Locate the cell with the specified text and output its [x, y] center coordinate. 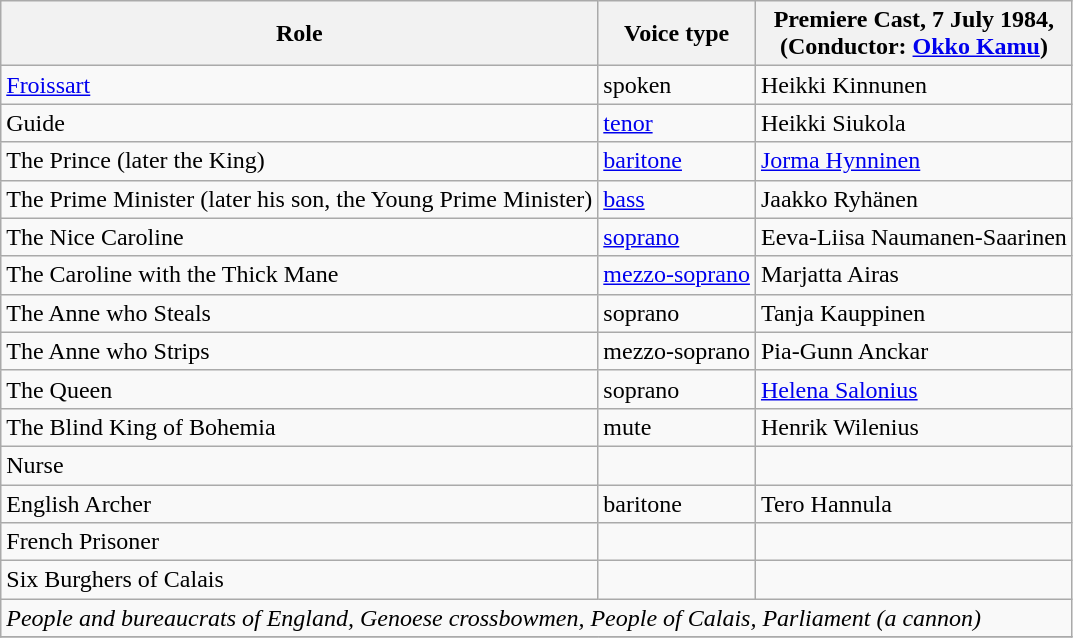
bass [677, 199]
Tanja Kauppinen [914, 313]
The Queen [300, 389]
Guide [300, 123]
Heikki Kinnunen [914, 85]
The Prince (later the King) [300, 161]
Voice type [677, 34]
The Caroline with the Thick Mane [300, 275]
Jorma Hynninen [914, 161]
mute [677, 427]
tenor [677, 123]
Tero Hannula [914, 503]
Pia-Gunn Anckar [914, 351]
Eeva-Liisa Naumanen-Saarinen [914, 237]
Role [300, 34]
Froissart [300, 85]
The Nice Caroline [300, 237]
Helena Salonius [914, 389]
Nurse [300, 465]
Premiere Cast, 7 July 1984,(Conductor: Okko Kamu) [914, 34]
The Anne who Strips [300, 351]
Jaakko Ryhänen [914, 199]
English Archer [300, 503]
Henrik Wilenius [914, 427]
The Blind King of Bohemia [300, 427]
Six Burghers of Calais [300, 580]
French Prisoner [300, 542]
The Anne who Steals [300, 313]
Marjatta Airas [914, 275]
The Prime Minister (later his son, the Young Prime Minister) [300, 199]
Heikki Siukola [914, 123]
People and bureaucrats of England, Genoese crossbowmen, People of Calais, Parliament (a cannon) [537, 618]
spoken [677, 85]
